Pinpoint the cell where the given text exists, returning its [x, y] midpoint coordinate. 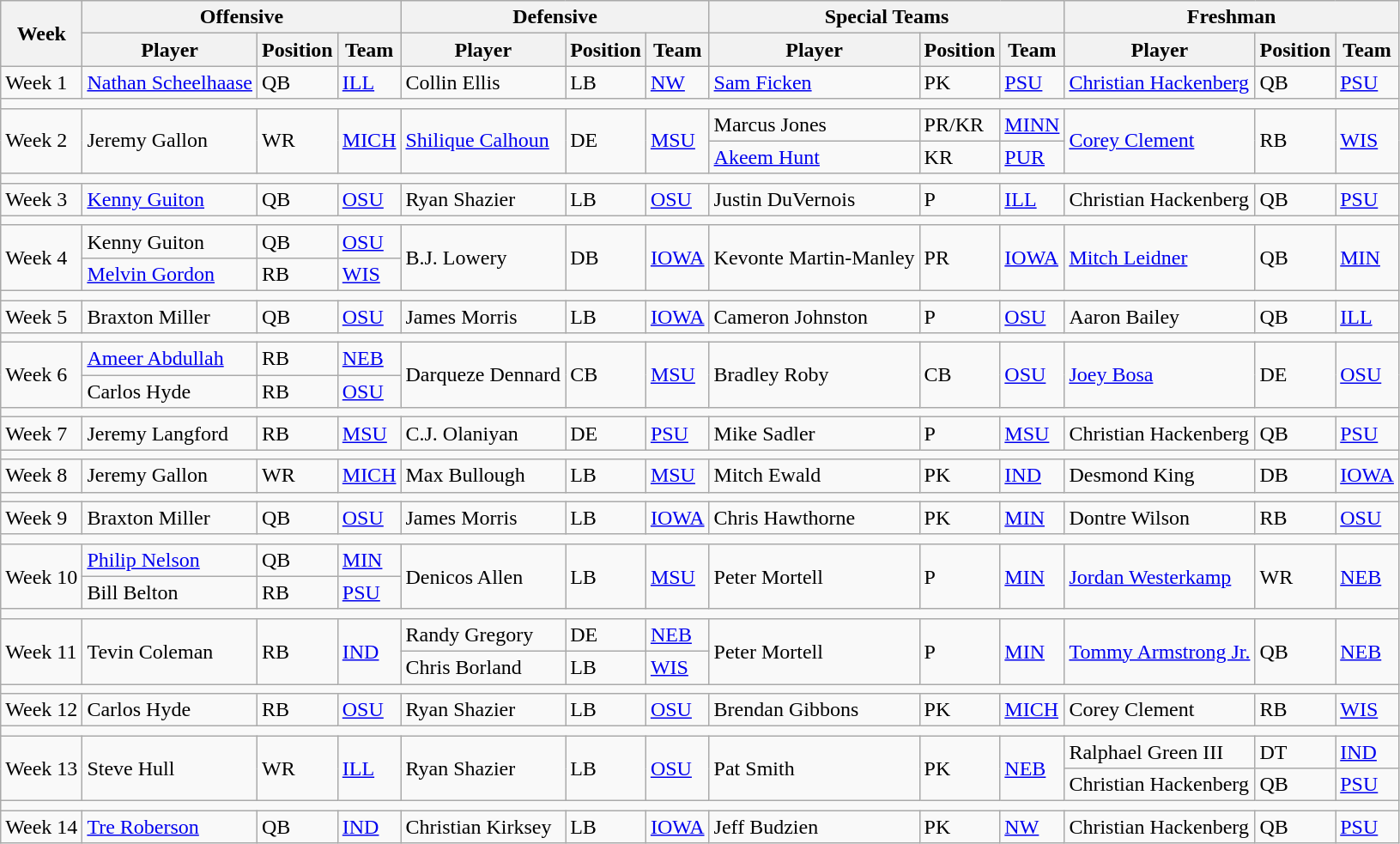
Mitch Ewald [814, 476]
DT [1295, 752]
Akeem Hunt [814, 157]
Chris Borland [483, 667]
Marcus Jones [814, 124]
Tommy Armstrong Jr. [1160, 651]
Week 11 [41, 651]
Jeff Budzien [814, 827]
PR [960, 258]
Randy Gregory [483, 635]
C.J. Olaniyan [483, 434]
Shilique Calhoun [483, 141]
MINN [1032, 124]
Collin Ellis [483, 82]
Week 9 [41, 518]
Freshman [1232, 17]
Christian Kirksey [483, 827]
Ameer Abdullah [170, 359]
Tevin Coleman [170, 651]
Week 13 [41, 768]
Week 2 [41, 141]
Denicos Allen [483, 576]
Dontre Wilson [1160, 518]
Week 7 [41, 434]
Week 5 [41, 317]
Mitch Leidner [1160, 258]
Sam Ficken [814, 82]
PR/KR [960, 124]
Bradley Roby [814, 375]
Offensive [242, 17]
Tre Roberson [170, 827]
Mike Sadler [814, 434]
Darqueze Dennard [483, 375]
Joey Bosa [1160, 375]
Desmond King [1160, 476]
KR [960, 157]
Bill Belton [170, 592]
Week 12 [41, 710]
Week [41, 33]
Philip Nelson [170, 560]
Kevonte Martin-Manley [814, 258]
Week 8 [41, 476]
Nathan Scheelhaase [170, 82]
Week 6 [41, 375]
Jordan Westerkamp [1160, 576]
Melvin Gordon [170, 274]
Steve Hull [170, 768]
Jeremy Langford [170, 434]
Cameron Johnston [814, 317]
Pat Smith [814, 768]
Week 3 [41, 199]
B.J. Lowery [483, 258]
Defensive [555, 17]
Justin DuVernois [814, 199]
PUR [1032, 157]
Ralphael Green III [1160, 752]
Week 14 [41, 827]
Aaron Bailey [1160, 317]
Special Teams [887, 17]
Week 1 [41, 82]
Brendan Gibbons [814, 710]
Week 10 [41, 576]
Max Bullough [483, 476]
Chris Hawthorne [814, 518]
Week 4 [41, 258]
